For the text-containing cell, return its midpoint in [x, y] coordinate format. 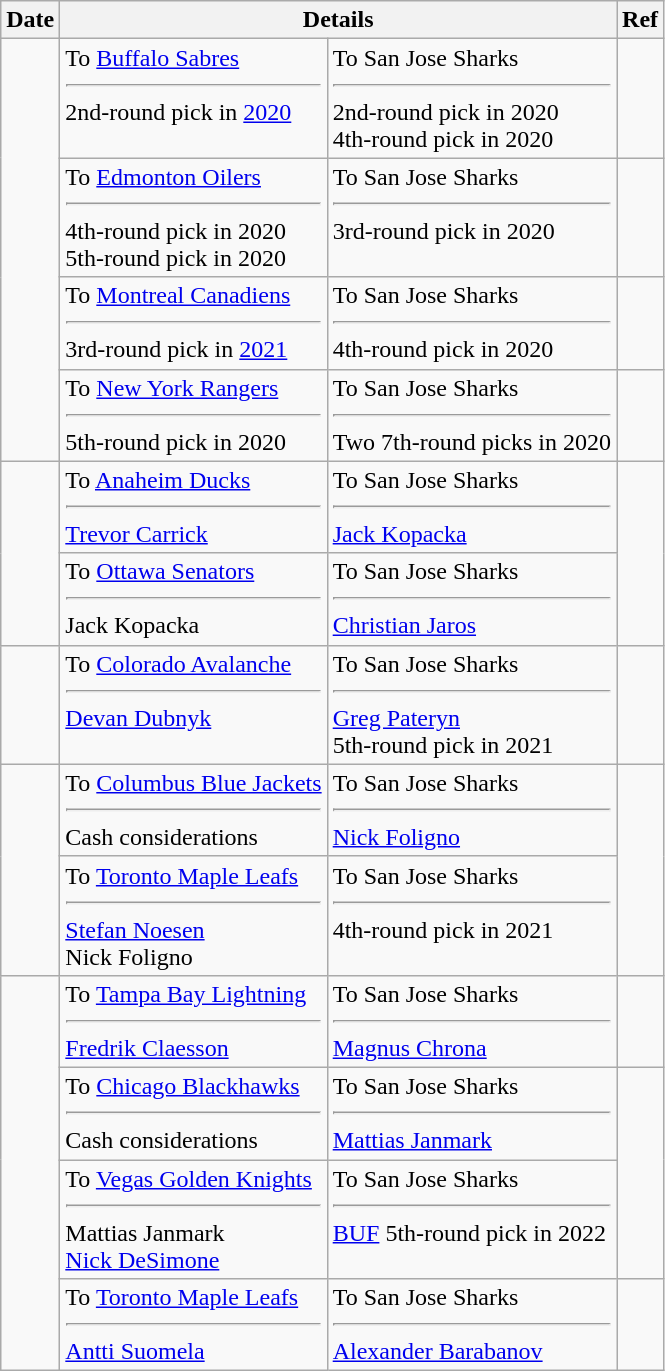
Ref [640, 20]
To Buffalo Sabres2nd-round pick in 2020 [194, 98]
To San Jose SharksMagnus Chrona [472, 1021]
To Montreal Canadiens3rd-round pick in 2021 [194, 323]
To San Jose SharksJack Kopacka [472, 507]
To San Jose Sharks4th-round pick in 2020 [472, 323]
To Columbus Blue JacketsCash considerations [194, 810]
To San Jose SharksNick Foligno [472, 810]
To San Jose SharksChristian Jaros [472, 599]
To San Jose Sharks4th-round pick in 2021 [472, 916]
To New York Rangers5th-round pick in 2020 [194, 415]
To Chicago BlackhawksCash considerations [194, 1113]
To Vegas Golden KnightsMattias JanmarkNick DeSimone [194, 1220]
To Colorado AvalancheDevan Dubnyk [194, 704]
To San Jose SharksBUF 5th-round pick in 2022 [472, 1220]
To Toronto Maple LeafsAntti Suomela [194, 1325]
To Edmonton Oilers4th-round pick in 20205th-round pick in 2020 [194, 218]
To San Jose SharksAlexander Barabanov [472, 1325]
To Toronto Maple LeafsStefan NoesenNick Foligno [194, 916]
To Anaheim DucksTrevor Carrick [194, 507]
To Tampa Bay Lightning Fredrik Claesson [194, 1021]
To Ottawa SenatorsJack Kopacka [194, 599]
To San Jose SharksMattias Janmark [472, 1113]
To San Jose SharksTwo 7th-round picks in 2020 [472, 415]
Details [338, 20]
To San Jose Sharks3rd-round pick in 2020 [472, 218]
To San Jose SharksGreg Pateryn5th-round pick in 2021 [472, 704]
Date [30, 20]
To San Jose Sharks2nd-round pick in 20204th-round pick in 2020 [472, 98]
